From the cell containing the given text, extract its center point as (x, y) coordinate. 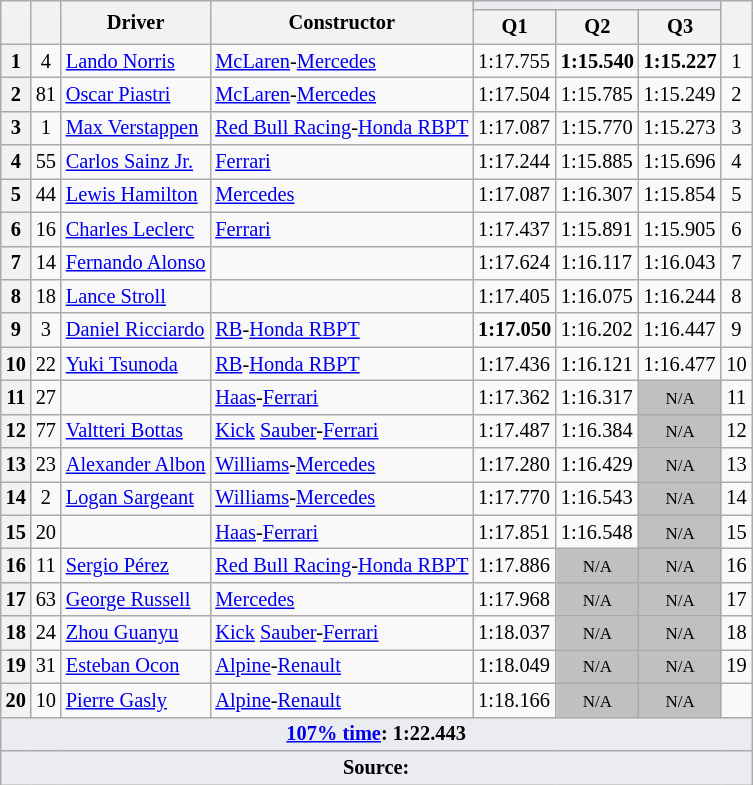
1:16.202 (598, 330)
Zhou Guanyu (136, 633)
1:17.244 (514, 162)
1:16.447 (680, 330)
Constructor (342, 22)
1:16.307 (598, 195)
1:15.854 (680, 195)
1:15.227 (680, 61)
27 (46, 397)
1:18.049 (514, 666)
1:16.117 (598, 263)
1:15.785 (598, 94)
1:16.043 (680, 263)
63 (46, 599)
1:15.696 (680, 162)
1:16.121 (598, 364)
1:16.384 (598, 431)
Pierre Gasly (136, 700)
Q1 (514, 27)
1:15.273 (680, 128)
Oscar Piastri (136, 94)
George Russell (136, 599)
81 (46, 94)
Esteban Ocon (136, 666)
1:17.504 (514, 94)
1:16.429 (598, 465)
44 (46, 195)
Valtteri Bottas (136, 431)
1:17.851 (514, 532)
Daniel Ricciardo (136, 330)
1:15.905 (680, 229)
1:17.436 (514, 364)
1:16.543 (598, 498)
1:18.037 (514, 633)
1:17.968 (514, 599)
Driver (136, 22)
1:17.280 (514, 465)
1:15.885 (598, 162)
77 (46, 431)
1:15.891 (598, 229)
1:17.405 (514, 296)
Logan Sargeant (136, 498)
Alexander Albon (136, 465)
Q2 (598, 27)
1:17.886 (514, 565)
1:16.548 (598, 532)
1:15.770 (598, 128)
Sergio Pérez (136, 565)
107% time: 1:22.443 (376, 734)
1:16.075 (598, 296)
1:17.050 (514, 330)
23 (46, 465)
1:17.362 (514, 397)
1:16.477 (680, 364)
1:15.540 (598, 61)
Q3 (680, 27)
55 (46, 162)
Charles Leclerc (136, 229)
Max Verstappen (136, 128)
Lance Stroll (136, 296)
Lando Norris (136, 61)
1:15.249 (680, 94)
24 (46, 633)
1:17.624 (514, 263)
1:16.244 (680, 296)
Carlos Sainz Jr. (136, 162)
1:17.755 (514, 61)
22 (46, 364)
Yuki Tsunoda (136, 364)
Fernando Alonso (136, 263)
Source: (376, 767)
1:16.317 (598, 397)
31 (46, 666)
1:17.487 (514, 431)
1:17.770 (514, 498)
Lewis Hamilton (136, 195)
1:18.166 (514, 700)
1:17.437 (514, 229)
